Determine the (x, y) coordinate at the center of the cell enclosing the given text.  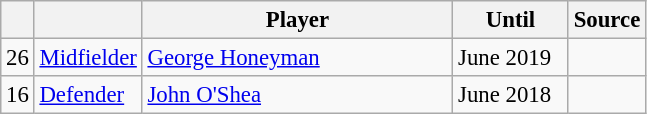
26 (18, 58)
Defender (88, 95)
Until (511, 20)
16 (18, 95)
John O'Shea (298, 95)
June 2019 (511, 58)
George Honeyman (298, 58)
Player (298, 20)
Midfielder (88, 58)
Source (606, 20)
June 2018 (511, 95)
